Pinpoint the cell where the given text exists, returning its (x, y) midpoint coordinate. 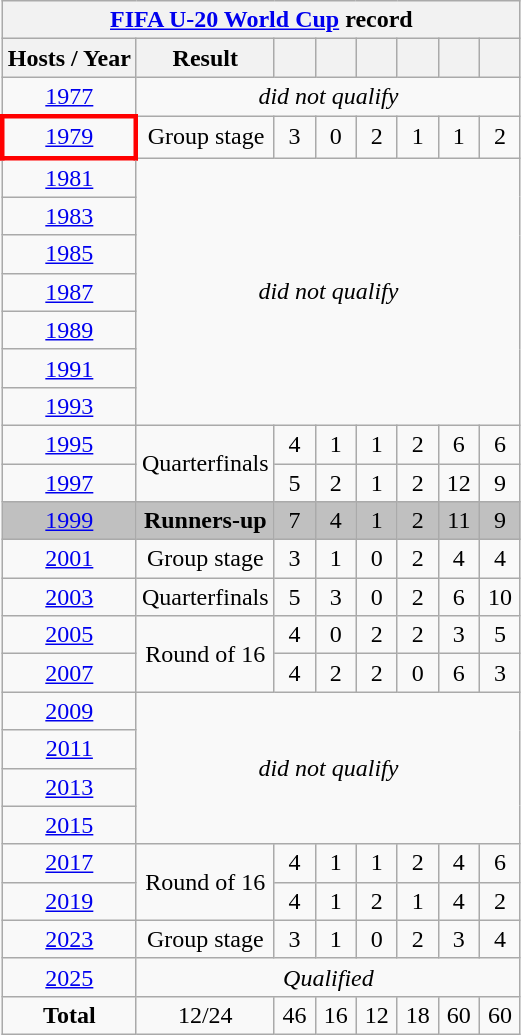
2001 (69, 559)
1999 (69, 521)
18 (418, 1015)
2011 (69, 749)
2003 (69, 597)
1993 (69, 406)
10 (500, 597)
1985 (69, 254)
Hosts / Year (69, 58)
2005 (69, 635)
1997 (69, 483)
2025 (69, 977)
1989 (69, 330)
FIFA U-20 World Cup record (261, 20)
Runners-up (205, 521)
16 (336, 1015)
2017 (69, 863)
2015 (69, 825)
Result (205, 58)
12/24 (205, 1015)
1983 (69, 216)
1987 (69, 292)
11 (458, 521)
2013 (69, 787)
1981 (69, 178)
1979 (69, 136)
1977 (69, 97)
2019 (69, 901)
7 (294, 521)
Total (69, 1015)
2023 (69, 939)
2007 (69, 673)
1991 (69, 368)
1995 (69, 444)
2009 (69, 711)
46 (294, 1015)
Qualified (328, 977)
